Extract the [X, Y] coordinate from the center of the cell holding the provided text.  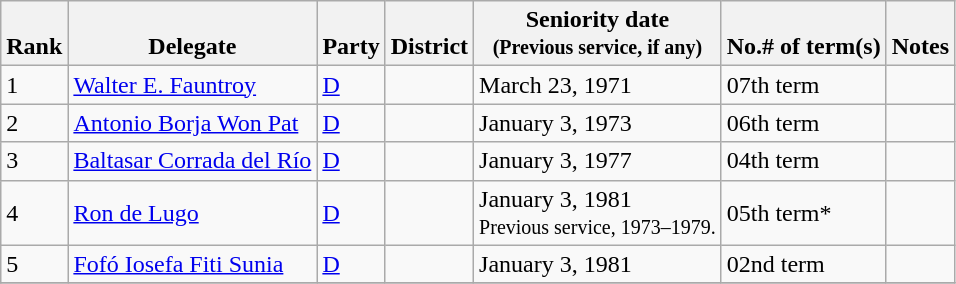
5 [34, 264]
05th term* [804, 212]
3 [34, 161]
Antonio Borja Won Pat [192, 123]
2 [34, 123]
Rank [34, 34]
Baltasar Corrada del Río [192, 161]
Walter E. Fauntroy [192, 85]
January 3, 1981 [598, 264]
Party [351, 34]
January 3, 1973 [598, 123]
March 23, 1971 [598, 85]
06th term [804, 123]
02nd term [804, 264]
January 3, 1977 [598, 161]
Ron de Lugo [192, 212]
1 [34, 85]
January 3, 1981Previous service, 1973–1979. [598, 212]
04th term [804, 161]
No.# of term(s) [804, 34]
Seniority date(Previous service, if any) [598, 34]
Fofó Iosefa Fiti Sunia [192, 264]
Delegate [192, 34]
Notes [920, 34]
07th term [804, 85]
4 [34, 212]
District [429, 34]
